Extract the [X, Y] coordinate from the center of the cell holding the provided text.  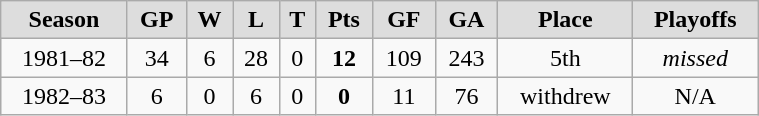
109 [404, 58]
withdrew [566, 96]
28 [256, 58]
GF [404, 20]
Place [566, 20]
5th [566, 58]
76 [466, 96]
T [297, 20]
N/A [696, 96]
Pts [344, 20]
missed [696, 58]
34 [156, 58]
1982–83 [64, 96]
L [256, 20]
1981–82 [64, 58]
243 [466, 58]
12 [344, 58]
Playoffs [696, 20]
11 [404, 96]
Season [64, 20]
GA [466, 20]
W [210, 20]
GP [156, 20]
